Return the [x, y] coordinate for the center point of the cell that contains the specified text.  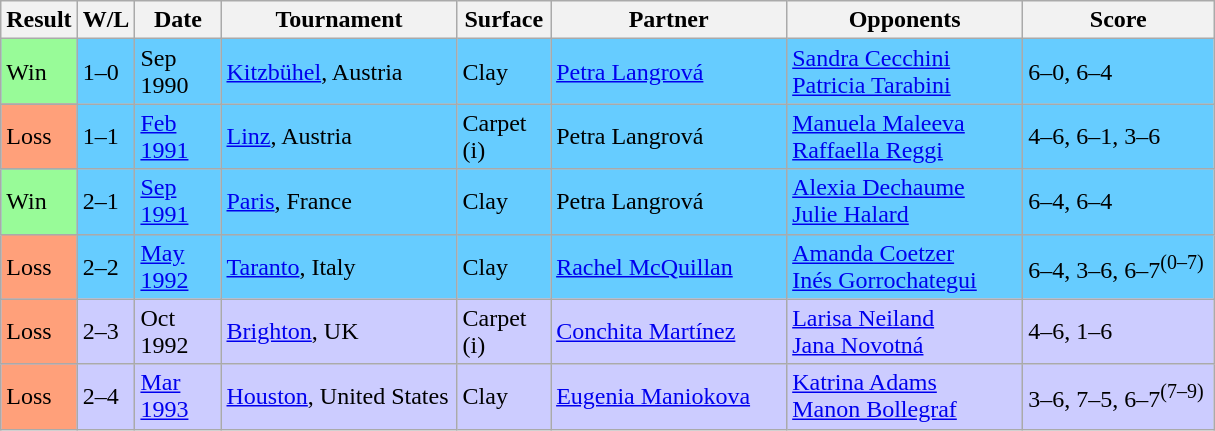
Katrina Adams Manon Bollegraf [905, 396]
Oct 1992 [178, 332]
Tournament [339, 20]
May 1992 [178, 266]
4–6, 6–1, 3–6 [1118, 136]
Manuela Maleeva Raffaella Reggi [905, 136]
Score [1118, 20]
Paris, France [339, 202]
Linz, Austria [339, 136]
Sandra Cecchini Patricia Tarabini [905, 72]
Mar 1993 [178, 396]
6–4, 3–6, 6–7(0–7) [1118, 266]
6–0, 6–4 [1118, 72]
Larisa Neiland Jana Novotná [905, 332]
Result [39, 20]
Kitzbühel, Austria [339, 72]
Opponents [905, 20]
Partner [669, 20]
Brighton, UK [339, 332]
2–2 [106, 266]
Alexia Dechaume Julie Halard [905, 202]
Sep 1991 [178, 202]
Amanda Coetzer Inés Gorrochategui [905, 266]
1–0 [106, 72]
3–6, 7–5, 6–7(7–9) [1118, 396]
1–1 [106, 136]
Houston, United States [339, 396]
Feb 1991 [178, 136]
Sep 1990 [178, 72]
6–4, 6–4 [1118, 202]
Eugenia Maniokova [669, 396]
W/L [106, 20]
2–1 [106, 202]
Conchita Martínez [669, 332]
Surface [504, 20]
2–3 [106, 332]
Taranto, Italy [339, 266]
2–4 [106, 396]
Rachel McQuillan [669, 266]
Date [178, 20]
4–6, 1–6 [1118, 332]
